Return the [x, y] coordinate for the center point of the cell that contains the specified text.  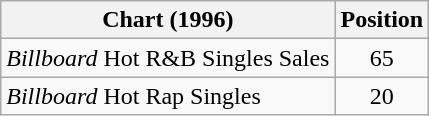
65 [382, 58]
Billboard Hot R&B Singles Sales [168, 58]
20 [382, 96]
Position [382, 20]
Billboard Hot Rap Singles [168, 96]
Chart (1996) [168, 20]
